From the cell containing the given text, extract its center point as (X, Y) coordinate. 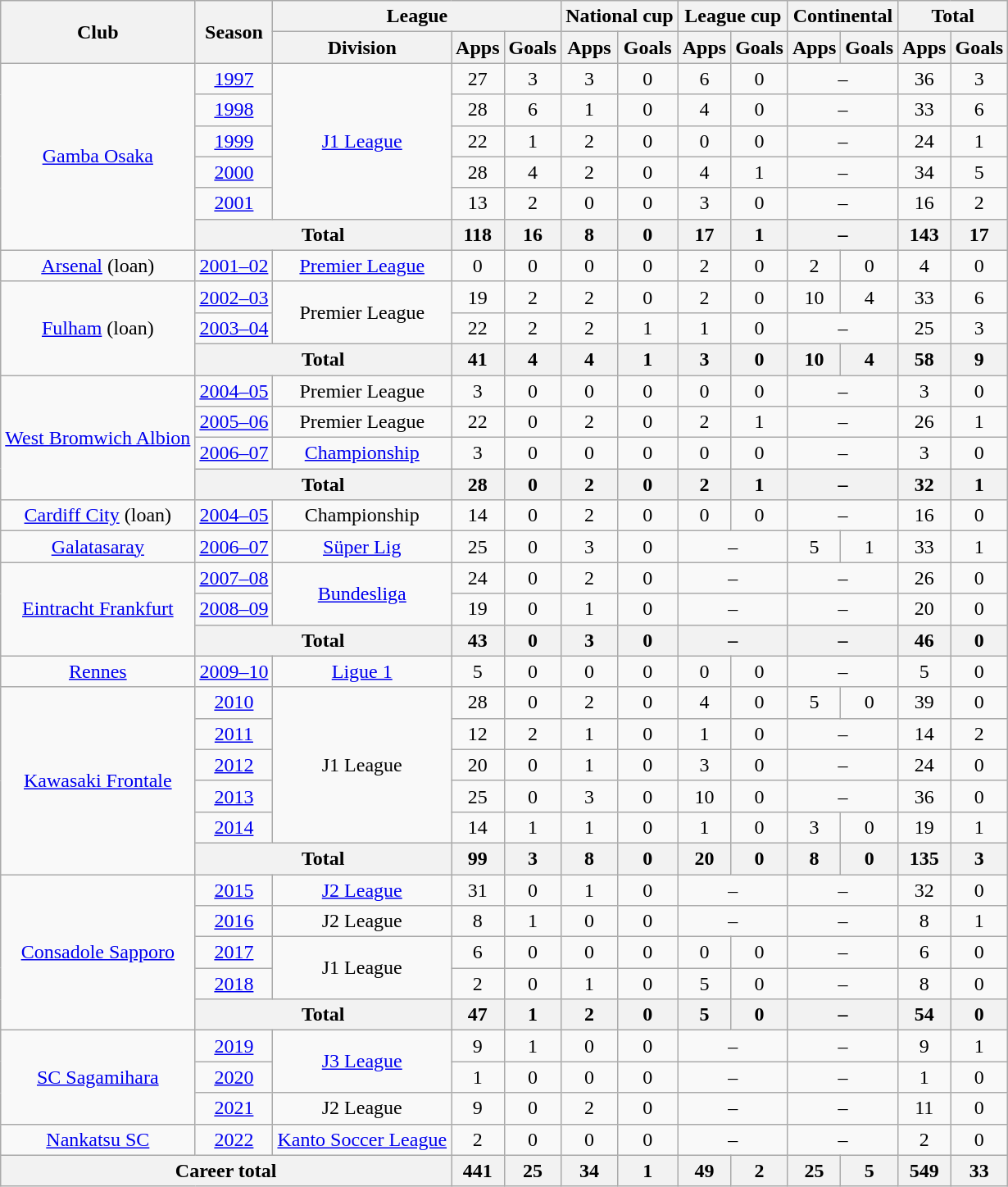
2019 (234, 1046)
Nankatsu SC (98, 1139)
West Bromwich Albion (98, 438)
2013 (234, 796)
Gamba Osaka (98, 157)
2014 (234, 827)
2012 (234, 765)
2015 (234, 889)
2011 (234, 734)
27 (478, 79)
League cup (733, 16)
2008–09 (234, 609)
Career total (226, 1171)
2010 (234, 703)
Cardiff City (loan) (98, 516)
41 (478, 359)
2009–10 (234, 671)
54 (924, 1015)
549 (924, 1171)
Kawasaki Frontale (98, 780)
2000 (234, 172)
2020 (234, 1077)
Ligue 1 (362, 671)
SC Sagamihara (98, 1077)
Kanto Soccer League (362, 1139)
Galatasaray (98, 547)
47 (478, 1015)
2005–06 (234, 422)
Eintracht Frankfurt (98, 609)
Fulham (loan) (98, 328)
2018 (234, 984)
2022 (234, 1139)
2003–04 (234, 328)
441 (478, 1171)
Season (234, 32)
43 (478, 640)
2016 (234, 921)
2002–03 (234, 297)
143 (924, 234)
118 (478, 234)
Bundesliga (362, 593)
2001–02 (234, 266)
National cup (620, 16)
46 (924, 640)
Süper Lig (362, 547)
2021 (234, 1108)
1998 (234, 110)
Consadole Sapporo (98, 952)
135 (924, 858)
1999 (234, 141)
2007–08 (234, 578)
12 (478, 734)
League (417, 16)
58 (924, 359)
Arsenal (loan) (98, 266)
2001 (234, 203)
2017 (234, 953)
13 (478, 203)
Club (98, 32)
J3 League (362, 1062)
99 (478, 858)
Rennes (98, 671)
1997 (234, 79)
49 (704, 1171)
11 (924, 1108)
Division (362, 48)
Continental (842, 16)
39 (924, 703)
31 (478, 889)
